Provide the [x, y] coordinate of the cell's center where the given text is located.  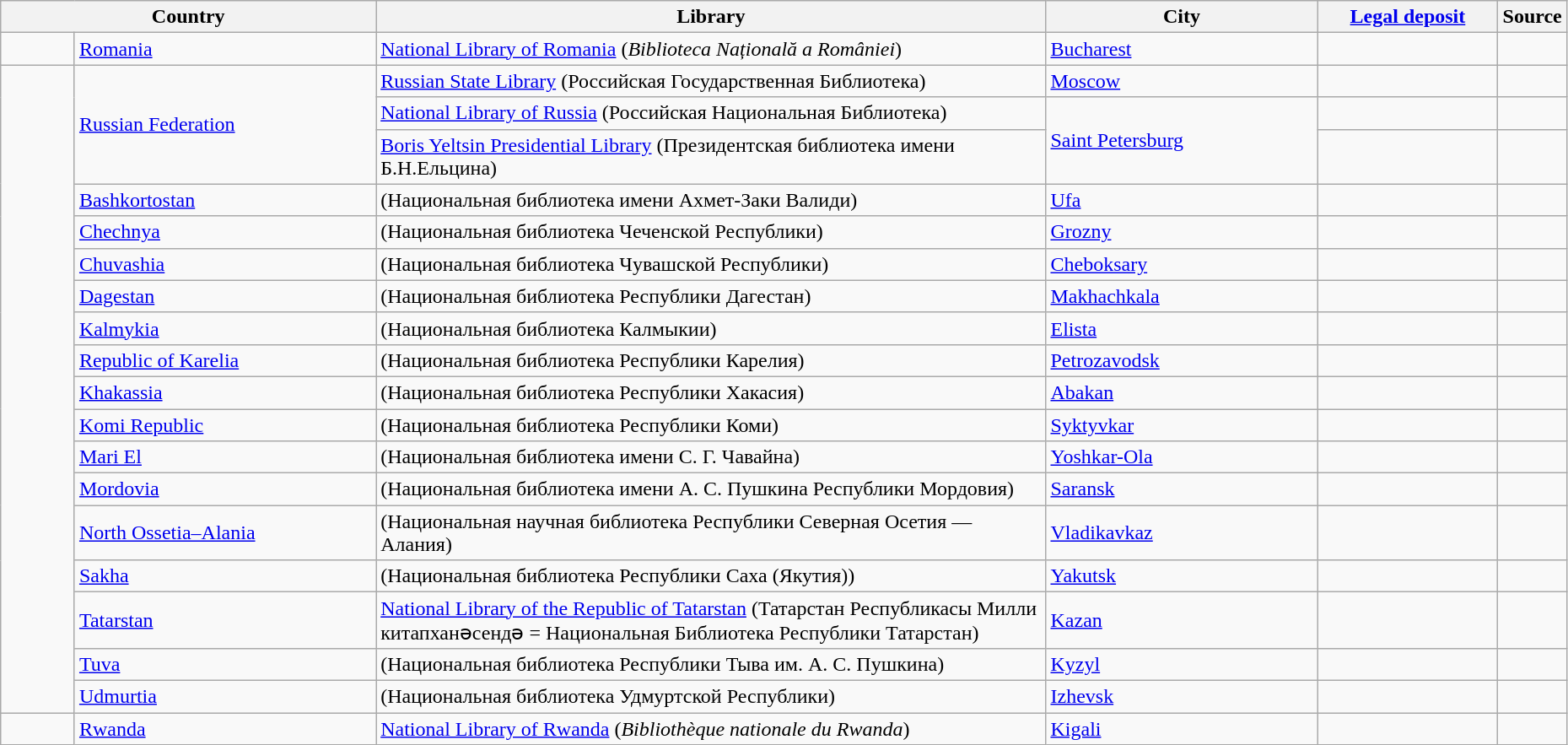
Komi Republic [224, 424]
Khakassia [224, 392]
Kigali [1182, 728]
Abakan [1182, 392]
National Library of Romania (Biblioteca Națională a României) [711, 49]
Syktyvkar [1182, 424]
(Национальная библиотека Республики Хакасия) [711, 392]
(Национальная библиотека Удмуртской Республики) [711, 696]
Romania [224, 49]
Country [189, 17]
Chechnya [224, 232]
(Национальная библиотека Чеченской Республики) [711, 232]
Saransk [1182, 489]
North Ossetia–Alania [224, 533]
Source [1532, 17]
Yakutsk [1182, 576]
Petrozavodsk [1182, 360]
Russian Federation [224, 125]
Makhachkala [1182, 296]
Mari El [224, 457]
Vladikavkaz [1182, 533]
(Национальная библиотека Республики Карелия) [711, 360]
Elista [1182, 328]
Ufa [1182, 200]
Dagestan [224, 296]
Republic of Karelia [224, 360]
City [1182, 17]
(Национальная библиотека Республики Дагестан) [711, 296]
Moscow [1182, 81]
(Национальная библиотека Республики Коми) [711, 424]
Kyzyl [1182, 664]
Cheboksary [1182, 264]
Bashkortostan [224, 200]
Kalmykia [224, 328]
(Национальная библиотека Калмыкии) [711, 328]
Tatarstan [224, 621]
Bucharest [1182, 49]
Tuva [224, 664]
National Library of Rwanda (Bibliothèque nationale du Rwanda) [711, 728]
Udmurtia [224, 696]
Izhevsk [1182, 696]
Legal deposit [1408, 17]
Library [711, 17]
Chuvashia [224, 264]
(Национальная библиотека Республики Тыва им. А. С. Пушкина) [711, 664]
Yoshkar-Ola [1182, 457]
Saint Petersburg [1182, 140]
Rwanda [224, 728]
(Национальная библиотека имени Ахмет-Заки Валиди) [711, 200]
(Национальная библиотека имени А. С. Пушкина Республики Мордовия) [711, 489]
(Национальная библиотека Республики Саха (Якутия)) [711, 576]
Sakha [224, 576]
National Library of Russia (Российская Национальная Библиотека) [711, 113]
Mordovia [224, 489]
(Национальная библиотека Чувашской Республики) [711, 264]
Russian State Library (Российская Государственная Библиотека) [711, 81]
National Library of the Republic of Tatarstan (Татарстан Республикасы Милли китапханәсендә = Национальная Библиотека Республики Татарстан) [711, 621]
(Национальная библиотека имени С. Г. Чавайна) [711, 457]
Boris Yeltsin Presidential Library (Президентская библиотека имени Б.Н.Ельцина) [711, 157]
Grozny [1182, 232]
(Национальная научная библиотека Республики Северная Осетия — Алания) [711, 533]
Kazan [1182, 621]
